From the cell containing the given text, extract its center point as [X, Y] coordinate. 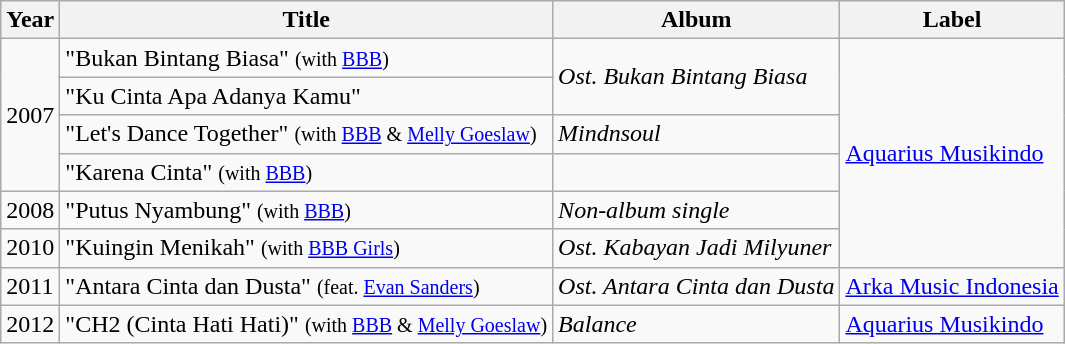
"CH2 (Cinta Hati Hati)" (with BBB & Melly Goeslaw) [306, 324]
2011 [30, 286]
2010 [30, 248]
"Putus Nyambung" (with BBB) [306, 210]
Album [696, 20]
Year [30, 20]
2012 [30, 324]
Arka Music Indonesia [952, 286]
Title [306, 20]
2007 [30, 115]
Mindnsoul [696, 134]
"Ku Cinta Apa Adanya Kamu" [306, 96]
"Bukan Bintang Biasa" (with BBB) [306, 58]
Ost. Antara Cinta dan Dusta [696, 286]
"Antara Cinta dan Dusta" (feat. Evan Sanders) [306, 286]
"Kuingin Menikah" (with BBB Girls) [306, 248]
Ost. Kabayan Jadi Milyuner [696, 248]
Ost. Bukan Bintang Biasa [696, 77]
"Karena Cinta" (with BBB) [306, 172]
2008 [30, 210]
Balance [696, 324]
Label [952, 20]
Non-album single [696, 210]
"Let's Dance Together" (with BBB & Melly Goeslaw) [306, 134]
